Return the (x, y) coordinate for the center point of the cell that contains the specified text.  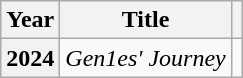
Title (146, 20)
Year (30, 20)
Gen1es' Journey (146, 58)
2024 (30, 58)
